Return the (X, Y) coordinate for the center point of the cell that contains the specified text.  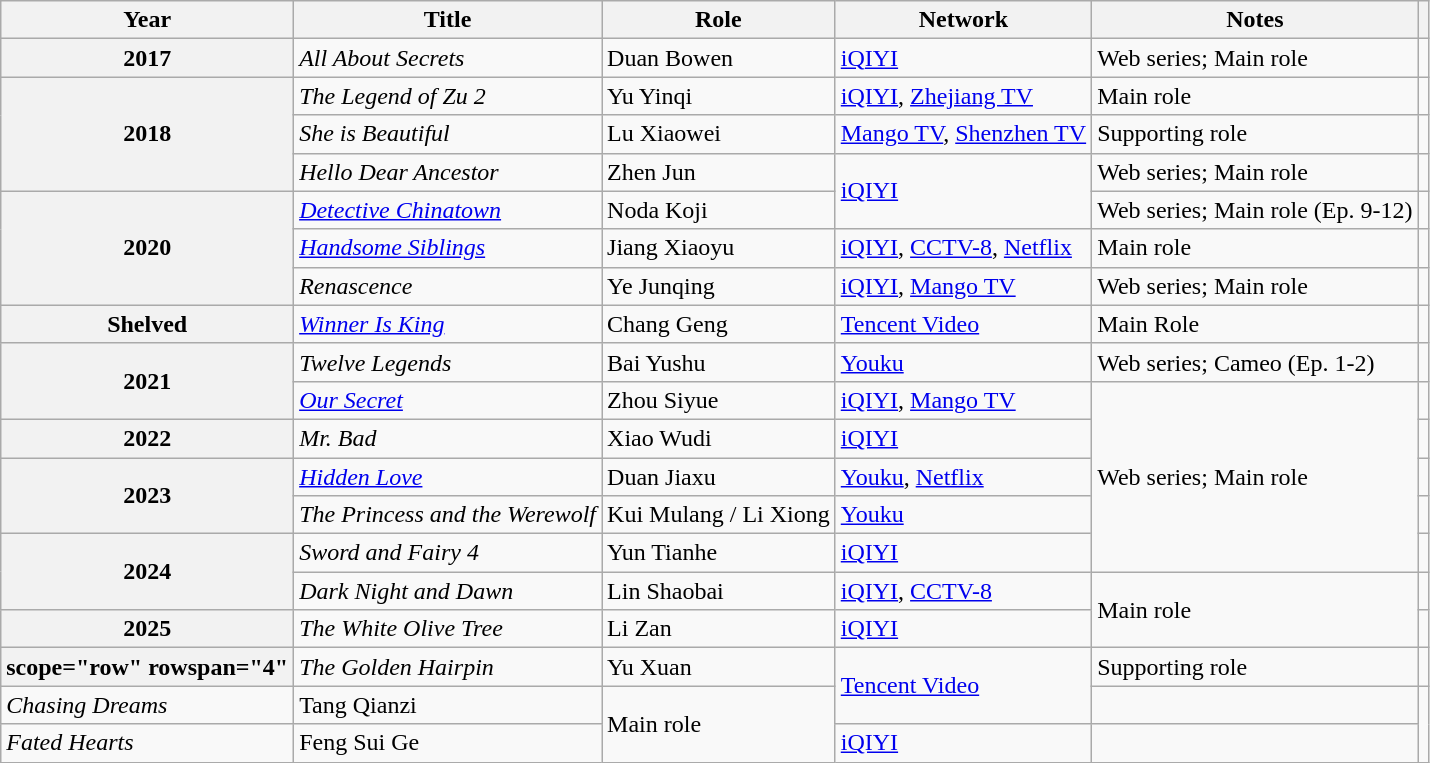
Li Zan (719, 629)
Role (719, 20)
Winner Is King (448, 324)
2017 (148, 58)
Network (963, 20)
Fated Hearts (148, 743)
Ye Junqing (719, 286)
Chasing Dreams (148, 705)
All About Secrets (448, 58)
2021 (148, 381)
Hidden Love (448, 477)
2023 (148, 496)
Kui Mulang / Li Xiong (719, 515)
Zhou Siyue (719, 400)
Lin Shaobai (719, 591)
Yun Tianhe (719, 553)
2024 (148, 572)
scope="row" rowspan="4" (148, 667)
iQIYI, CCTV-8, Netflix (963, 248)
The Golden Hairpin (448, 667)
The Princess and the Werewolf (448, 515)
Web series; Main role (Ep. 9-12) (1255, 210)
Dark Night and Dawn (448, 591)
2018 (148, 134)
Zhen Jun (719, 172)
Mr. Bad (448, 438)
Yu Xuan (719, 667)
Handsome Siblings (448, 248)
Lu Xiaowei (719, 134)
The Legend of Zu 2 (448, 96)
Duan Bowen (719, 58)
Sword and Fairy 4 (448, 553)
She is Beautiful (448, 134)
Xiao Wudi (719, 438)
Duan Jiaxu (719, 477)
The White Olive Tree (448, 629)
Bai Yushu (719, 362)
Renascence (448, 286)
Detective Chinatown (448, 210)
iQIYI, Zhejiang TV (963, 96)
Yu Yinqi (719, 96)
2025 (148, 629)
Title (448, 20)
Year (148, 20)
Main Role (1255, 324)
Jiang Xiaoyu (719, 248)
iQIYI, CCTV-8 (963, 591)
Mango TV, Shenzhen TV (963, 134)
Noda Koji (719, 210)
Youku, Netflix (963, 477)
Hello Dear Ancestor (448, 172)
Shelved (148, 324)
Chang Geng (719, 324)
2020 (148, 248)
Twelve Legends (448, 362)
Web series; Cameo (Ep. 1-2) (1255, 362)
2022 (148, 438)
Feng Sui Ge (448, 743)
Notes (1255, 20)
Our Secret (448, 400)
Tang Qianzi (448, 705)
